Return (X, Y) of the center of cell containing provided text 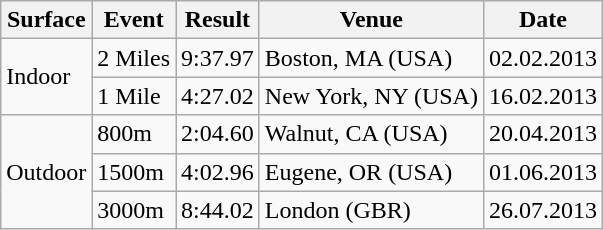
1500m (134, 172)
Outdoor (46, 172)
4:02.96 (218, 172)
1 Mile (134, 96)
Result (218, 20)
800m (134, 134)
4:27.02 (218, 96)
16.02.2013 (542, 96)
Boston, MA (USA) (371, 58)
Event (134, 20)
01.06.2013 (542, 172)
02.02.2013 (542, 58)
9:37.97 (218, 58)
Surface (46, 20)
Venue (371, 20)
8:44.02 (218, 210)
Eugene, OR (USA) (371, 172)
3000m (134, 210)
26.07.2013 (542, 210)
Indoor (46, 77)
20.04.2013 (542, 134)
Date (542, 20)
2 Miles (134, 58)
London (GBR) (371, 210)
New York, NY (USA) (371, 96)
Walnut, CA (USA) (371, 134)
2:04.60 (218, 134)
